Return (X, Y) of the center of cell containing provided text 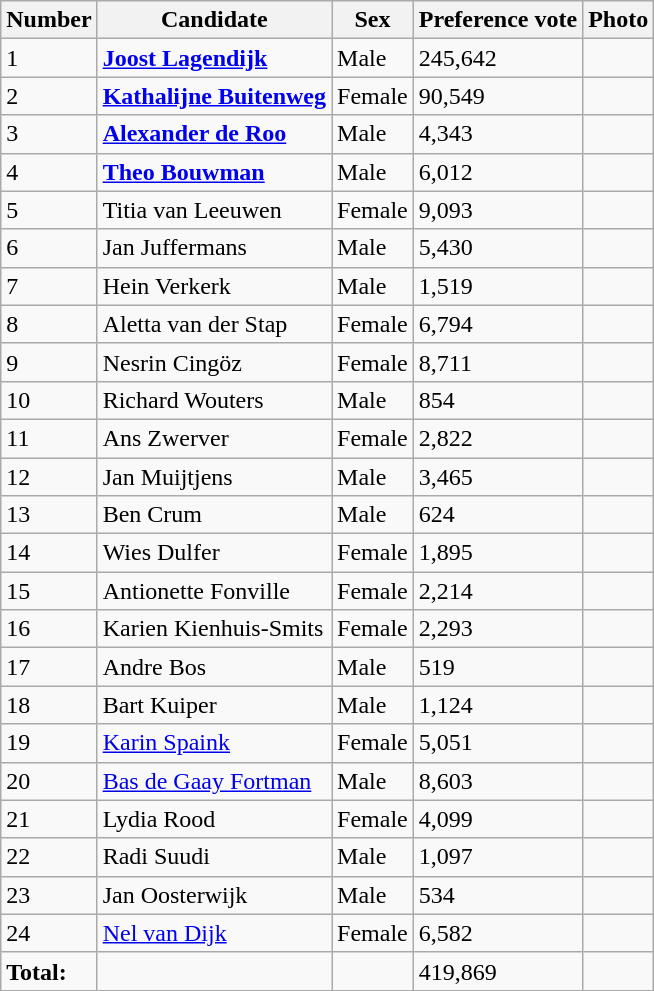
Candidate (214, 20)
Photo (618, 20)
Jan Juffermans (214, 248)
5,430 (498, 248)
18 (49, 705)
17 (49, 667)
Sex (373, 20)
4 (49, 172)
Nesrin Cingöz (214, 362)
22 (49, 857)
Wies Dulfer (214, 553)
Ben Crum (214, 515)
20 (49, 781)
419,869 (498, 971)
5 (49, 210)
8 (49, 324)
534 (498, 895)
Karien Kienhuis-Smits (214, 629)
6,582 (498, 933)
19 (49, 743)
6,012 (498, 172)
7 (49, 286)
Antionette Fonville (214, 591)
Richard Wouters (214, 400)
2,214 (498, 591)
1,895 (498, 553)
8,603 (498, 781)
Karin Spaink (214, 743)
854 (498, 400)
1 (49, 58)
6 (49, 248)
Aletta van der Stap (214, 324)
13 (49, 515)
16 (49, 629)
3 (49, 134)
5,051 (498, 743)
Bas de Gaay Fortman (214, 781)
4,099 (498, 819)
Number (49, 20)
Hein Verkerk (214, 286)
Nel van Dijk (214, 933)
10 (49, 400)
14 (49, 553)
9 (49, 362)
21 (49, 819)
12 (49, 477)
1,124 (498, 705)
9,093 (498, 210)
24 (49, 933)
Bart Kuiper (214, 705)
Lydia Rood (214, 819)
Kathalijne Buitenweg (214, 96)
2,822 (498, 438)
Total: (49, 971)
1,097 (498, 857)
3,465 (498, 477)
Joost Lagendijk (214, 58)
Ans Zwerver (214, 438)
1,519 (498, 286)
624 (498, 515)
Alexander de Roo (214, 134)
8,711 (498, 362)
Jan Muijtjens (214, 477)
2,293 (498, 629)
245,642 (498, 58)
2 (49, 96)
Theo Bouwman (214, 172)
23 (49, 895)
519 (498, 667)
11 (49, 438)
15 (49, 591)
90,549 (498, 96)
4,343 (498, 134)
Andre Bos (214, 667)
Radi Suudi (214, 857)
6,794 (498, 324)
Jan Oosterwijk (214, 895)
Titia van Leeuwen (214, 210)
Preference vote (498, 20)
